Locate the cell with the specified text and output its [x, y] center coordinate. 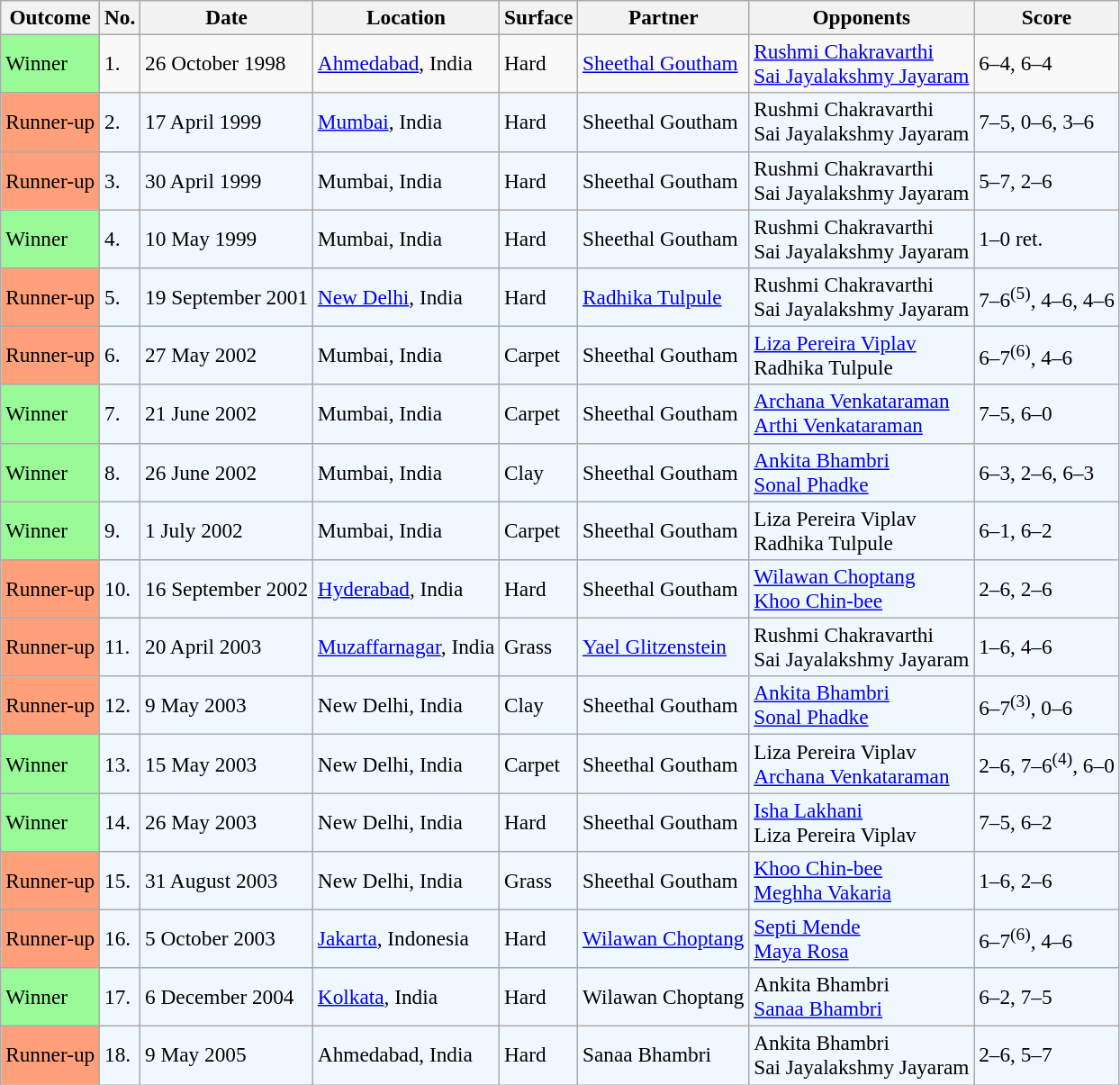
12. [121, 706]
Opponents [862, 17]
13. [121, 764]
8. [121, 472]
Isha Lakhani Liza Pereira Viplav [862, 821]
15 May 2003 [227, 764]
30 April 1999 [227, 180]
26 May 2003 [227, 821]
7–6(5), 4–6, 4–6 [1046, 297]
Score [1046, 17]
6–1, 6–2 [1046, 529]
Septi Mende Maya Rosa [862, 938]
1–6, 2–6 [1046, 881]
2. [121, 122]
Partner [664, 17]
17 April 1999 [227, 122]
7. [121, 414]
26 October 1998 [227, 63]
5 October 2003 [227, 938]
6–2, 7–5 [1046, 998]
Surface [538, 17]
Radhika Tulpule [664, 297]
7–5, 0–6, 3–6 [1046, 122]
15. [121, 881]
6–3, 2–6, 6–3 [1046, 472]
7–5, 6–0 [1046, 414]
Muzaffarnagar, India [405, 646]
1–0 ret. [1046, 238]
10. [121, 589]
27 May 2002 [227, 355]
Ankita Bhambri Sai Jayalakshmy Jayaram [862, 1055]
1 July 2002 [227, 529]
20 April 2003 [227, 646]
4. [121, 238]
6. [121, 355]
21 June 2002 [227, 414]
2–6, 7–6(4), 6–0 [1046, 764]
Yael Glitzenstein [664, 646]
Outcome [50, 17]
Wilawan Choptang Khoo Chin-bee [862, 589]
19 September 2001 [227, 297]
No. [121, 17]
14. [121, 821]
17. [121, 998]
16 September 2002 [227, 589]
31 August 2003 [227, 881]
6–4, 6–4 [1046, 63]
18. [121, 1055]
2–6, 5–7 [1046, 1055]
9 May 2003 [227, 706]
1–6, 4–6 [1046, 646]
26 June 2002 [227, 472]
7–5, 6–2 [1046, 821]
2–6, 2–6 [1046, 589]
Liza Pereira Viplav Archana Venkataraman [862, 764]
Khoo Chin-bee Meghha Vakaria [862, 881]
Hyderabad, India [405, 589]
11. [121, 646]
10 May 1999 [227, 238]
5. [121, 297]
Kolkata, India [405, 998]
3. [121, 180]
6–7(3), 0–6 [1046, 706]
16. [121, 938]
5–7, 2–6 [1046, 180]
Location [405, 17]
9. [121, 529]
6 December 2004 [227, 998]
1. [121, 63]
9 May 2005 [227, 1055]
Sanaa Bhambri [664, 1055]
Archana Venkataraman Arthi Venkataraman [862, 414]
Date [227, 17]
Ankita Bhambri Sanaa Bhambri [862, 998]
Jakarta, Indonesia [405, 938]
